Scan for the cell matching the given text and deliver its [x, y] coordinate at center. 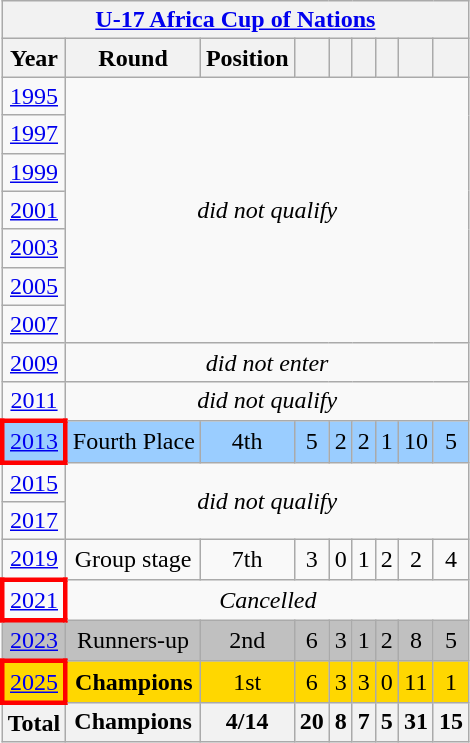
31 [416, 722]
2005 [34, 286]
Group stage [134, 560]
Fourth Place [134, 442]
Position [247, 58]
2019 [34, 560]
Runners-up [134, 640]
7 [364, 722]
1995 [34, 96]
2021 [34, 600]
did not enter [268, 362]
1st [247, 682]
2011 [34, 401]
2001 [34, 210]
1999 [34, 172]
2013 [34, 442]
Cancelled [268, 600]
2023 [34, 640]
20 [312, 722]
Round [134, 58]
4th [247, 442]
Total [34, 722]
2009 [34, 362]
2015 [34, 482]
7th [247, 560]
11 [416, 682]
4 [450, 560]
4/14 [247, 722]
10 [416, 442]
1997 [34, 134]
2003 [34, 248]
2025 [34, 682]
Year [34, 58]
U-17 Africa Cup of Nations [235, 20]
2007 [34, 324]
2017 [34, 521]
15 [450, 722]
2nd [247, 640]
